Extract the (x, y) coordinate from the center of the cell holding the provided text.  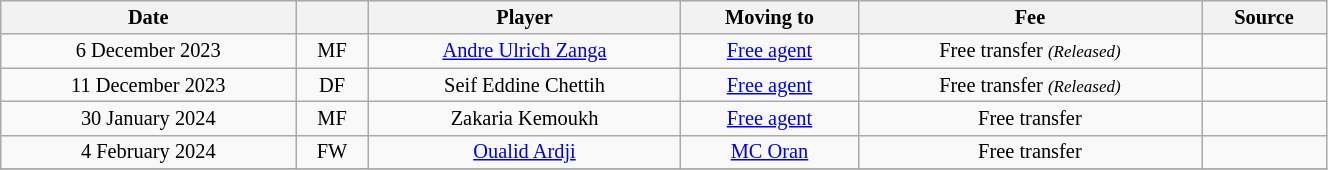
11 December 2023 (148, 85)
MC Oran (770, 152)
Oualid Ardji (524, 152)
Andre Ulrich Zanga (524, 51)
Fee (1030, 17)
Seif Eddine Chettih (524, 85)
30 January 2024 (148, 118)
DF (332, 85)
6 December 2023 (148, 51)
Zakaria Kemoukh (524, 118)
Player (524, 17)
Source (1264, 17)
FW (332, 152)
4 February 2024 (148, 152)
Date (148, 17)
Moving to (770, 17)
